Capture the cell that displays the provided text and extract its (x, y) central coordinate. 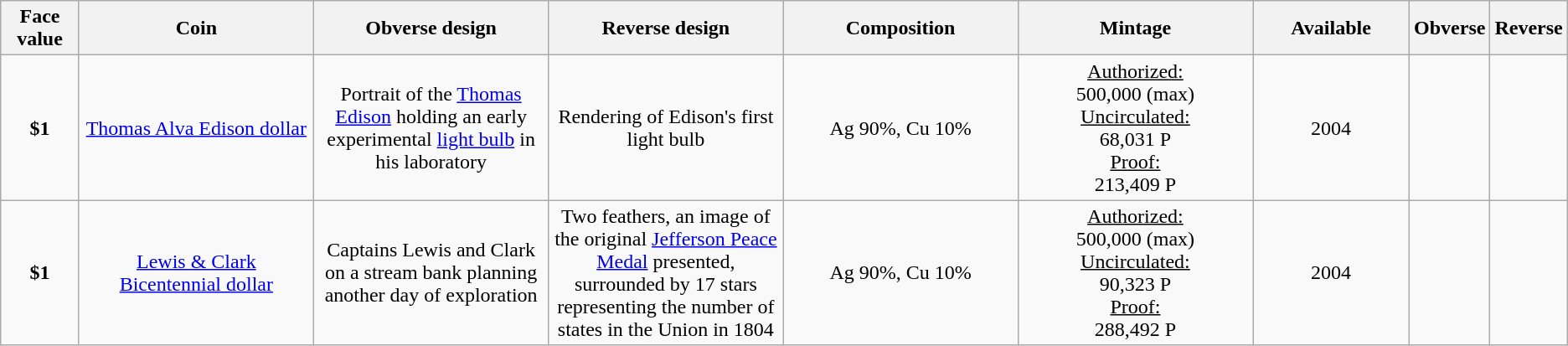
Face value (40, 28)
Composition (900, 28)
Thomas Alva Edison dollar (196, 127)
Mintage (1135, 28)
Authorized:500,000 (max)Uncirculated:68,031 PProof:213,409 P (1135, 127)
Obverse design (431, 28)
Authorized:500,000 (max)Uncirculated:90,323 PProof:288,492 P (1135, 273)
Captains Lewis and Clark on a stream bank planning another day of exploration (431, 273)
Reverse design (666, 28)
Coin (196, 28)
Available (1332, 28)
Rendering of Edison's first light bulb (666, 127)
Reverse (1529, 28)
Obverse (1450, 28)
Two feathers, an image of the original Jefferson Peace Medal presented, surrounded by 17 stars representing the number of states in the Union in 1804 (666, 273)
Lewis & Clark Bicentennial dollar (196, 273)
Portrait of the Thomas Edison holding an early experimental light bulb in his laboratory (431, 127)
